Locate the cell with the specified text and output its (X, Y) center coordinate. 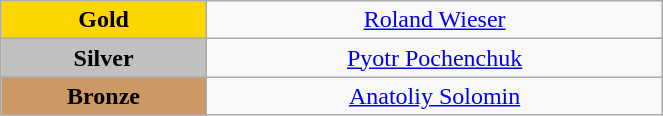
Bronze (104, 96)
Pyotr Pochenchuk (434, 58)
Gold (104, 20)
Anatoliy Solomin (434, 96)
Roland Wieser (434, 20)
Silver (104, 58)
